Pinpoint the cell where the given text exists, returning its [X, Y] midpoint coordinate. 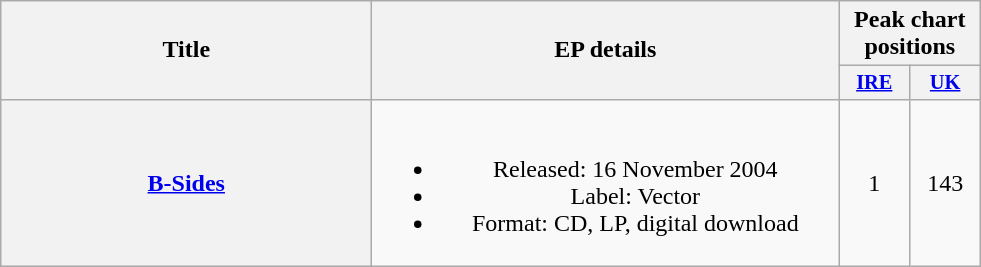
1 [874, 182]
143 [946, 182]
UK [946, 83]
B-Sides [186, 182]
Title [186, 50]
Released: 16 November 2004Label: VectorFormat: CD, LP, digital download [606, 182]
IRE [874, 83]
Peak chart positions [910, 34]
EP details [606, 50]
